Pinpoint the cell where the given text exists, returning its (x, y) midpoint coordinate. 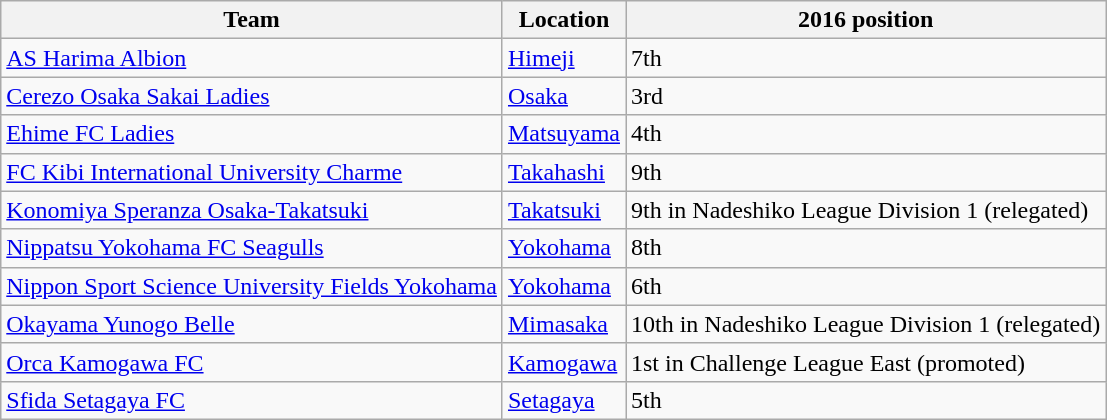
Takatsuki (564, 210)
3rd (866, 96)
Nippon Sport Science University Fields Yokohama (252, 286)
Mimasaka (564, 324)
10th in Nadeshiko League Division 1 (relegated) (866, 324)
Ehime FC Ladies (252, 134)
Setagaya (564, 400)
AS Harima Albion (252, 58)
Cerezo Osaka Sakai Ladies (252, 96)
Matsuyama (564, 134)
4th (866, 134)
Orca Kamogawa FC (252, 362)
7th (866, 58)
Kamogawa (564, 362)
9th (866, 172)
9th in Nadeshiko League Division 1 (relegated) (866, 210)
2016 position (866, 20)
Team (252, 20)
8th (866, 248)
FC Kibi International University Charme (252, 172)
Sfida Setagaya FC (252, 400)
Osaka (564, 96)
Takahashi (564, 172)
Himeji (564, 58)
Konomiya Speranza Osaka-Takatsuki (252, 210)
6th (866, 286)
Nippatsu Yokohama FC Seagulls (252, 248)
5th (866, 400)
Location (564, 20)
1st in Challenge League East (promoted) (866, 362)
Okayama Yunogo Belle (252, 324)
